Detect which cell encompasses the target text, then output its [X, Y] center coordinate. 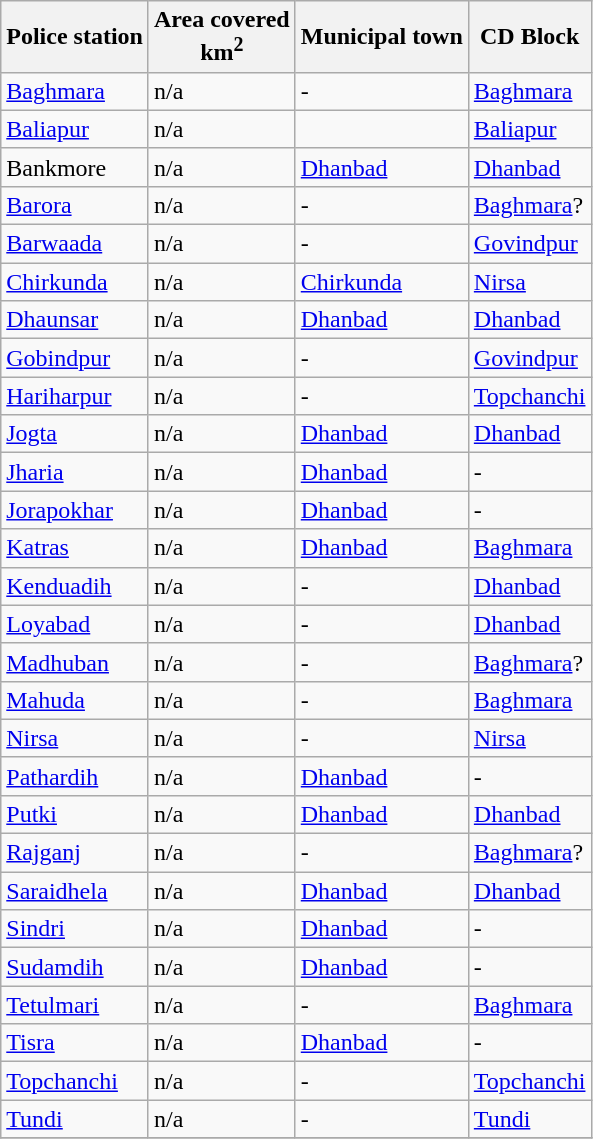
Madhuban [75, 662]
Barwaada [75, 244]
Pathardih [75, 776]
Putki [75, 814]
Tisra [75, 1043]
Sindri [75, 929]
Saraidhela [75, 891]
Police station [75, 37]
Jharia [75, 472]
Gobindpur [75, 358]
Katras [75, 548]
Tetulmari [75, 1005]
Jorapokhar [75, 510]
Area coveredkm2 [222, 37]
Hariharpur [75, 396]
Municipal town [382, 37]
Bankmore [75, 167]
Mahuda [75, 700]
Dhaunsar [75, 320]
Jogta [75, 434]
Kenduadih [75, 586]
Loyabad [75, 624]
Barora [75, 205]
Rajganj [75, 853]
CD Block [530, 37]
Sudamdih [75, 967]
